Provide the (X, Y) coordinate of the cell's center where the given text is located.  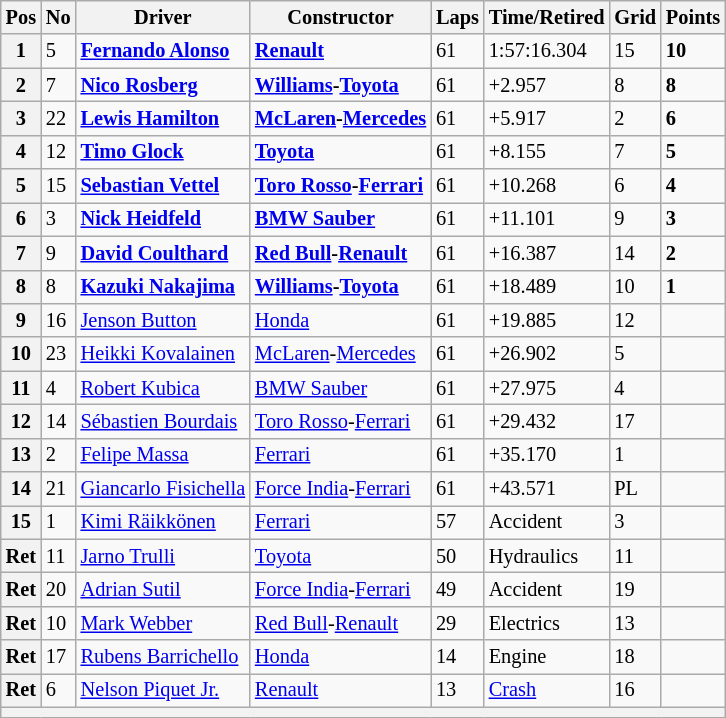
Nick Heidfeld (163, 219)
Mark Webber (163, 623)
Fernando Alonso (163, 51)
+35.170 (547, 455)
21 (58, 489)
29 (458, 623)
Giancarlo Fisichella (163, 489)
Jenson Button (163, 320)
18 (635, 657)
50 (458, 556)
+19.885 (547, 320)
19 (635, 589)
Adrian Sutil (163, 589)
Electrics (547, 623)
Time/Retired (547, 17)
+5.917 (547, 118)
David Coulthard (163, 253)
Lewis Hamilton (163, 118)
+18.489 (547, 287)
PL (635, 489)
Kazuki Nakajima (163, 287)
57 (458, 522)
Timo Glock (163, 152)
Jarno Trulli (163, 556)
Pos (21, 17)
Points (693, 17)
Felipe Massa (163, 455)
Nico Rosberg (163, 85)
Grid (635, 17)
23 (58, 354)
+10.268 (547, 186)
20 (58, 589)
Sebastian Vettel (163, 186)
+8.155 (547, 152)
No (58, 17)
1:57:16.304 (547, 51)
+26.902 (547, 354)
Heikki Kovalainen (163, 354)
Robert Kubica (163, 388)
+27.975 (547, 388)
49 (458, 589)
Driver (163, 17)
+2.957 (547, 85)
Nelson Piquet Jr. (163, 690)
+29.432 (547, 421)
22 (58, 118)
Hydraulics (547, 556)
Engine (547, 657)
Laps (458, 17)
Sébastien Bourdais (163, 421)
Crash (547, 690)
+11.101 (547, 219)
Constructor (340, 17)
Rubens Barrichello (163, 657)
Kimi Räikkönen (163, 522)
+16.387 (547, 253)
+43.571 (547, 489)
